Output the [x, y] coordinate of the center of the cell containing the given text.  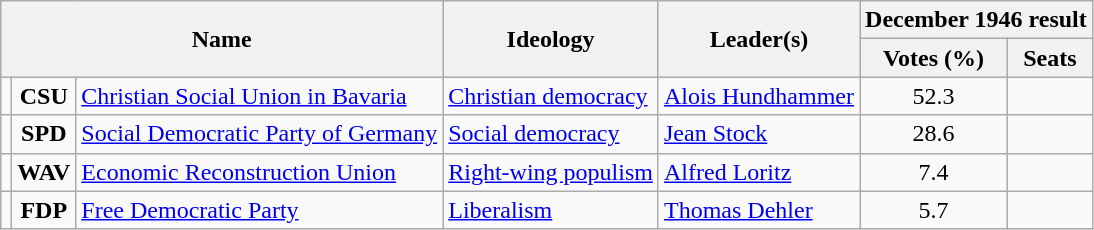
Alfred Loritz [758, 172]
CSU [44, 96]
Leader(s) [758, 39]
Economic Reconstruction Union [260, 172]
Right-wing populism [551, 172]
Ideology [551, 39]
7.4 [934, 172]
December 1946 result [976, 20]
Social democracy [551, 134]
Christian democracy [551, 96]
Social Democratic Party of Germany [260, 134]
Free Democratic Party [260, 210]
Jean Stock [758, 134]
5.7 [934, 210]
SPD [44, 134]
Christian Social Union in Bavaria [260, 96]
Alois Hundhammer [758, 96]
Seats [1050, 58]
Thomas Dehler [758, 210]
WAV [44, 172]
52.3 [934, 96]
Liberalism [551, 210]
28.6 [934, 134]
FDP [44, 210]
Votes (%) [934, 58]
Name [222, 39]
